Pinpoint the cell where the given text exists, returning its (X, Y) midpoint coordinate. 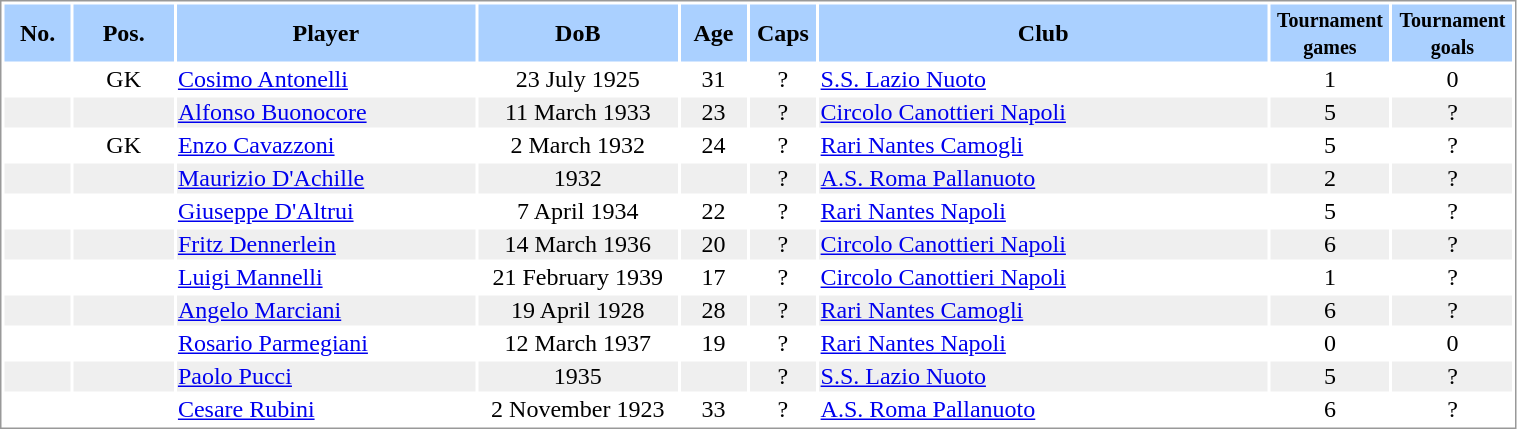
33 (713, 409)
Fritz Dennerlein (326, 245)
Tournamentgames (1330, 32)
14 March 1936 (578, 245)
Angelo Marciani (326, 311)
23 July 1925 (578, 79)
Age (713, 32)
2 (1330, 179)
Player (326, 32)
2 November 1923 (578, 409)
7 April 1934 (578, 211)
28 (713, 311)
No. (37, 32)
Luigi Mannelli (326, 277)
Cesare Rubini (326, 409)
Enzo Cavazzoni (326, 145)
24 (713, 145)
Alfonso Buonocore (326, 113)
12 March 1937 (578, 343)
31 (713, 79)
11 March 1933 (578, 113)
Paolo Pucci (326, 377)
1935 (578, 377)
Rosario Parmegiani (326, 343)
17 (713, 277)
19 (713, 343)
23 (713, 113)
Giuseppe D'Altrui (326, 211)
DoB (578, 32)
Maurizio D'Achille (326, 179)
1932 (578, 179)
20 (713, 245)
Club (1043, 32)
22 (713, 211)
21 February 1939 (578, 277)
Caps (783, 32)
2 March 1932 (578, 145)
19 April 1928 (578, 311)
Pos. (124, 32)
Cosimo Antonelli (326, 79)
Tournamentgoals (1453, 32)
